Locate the cell with the specified text and output its [x, y] center coordinate. 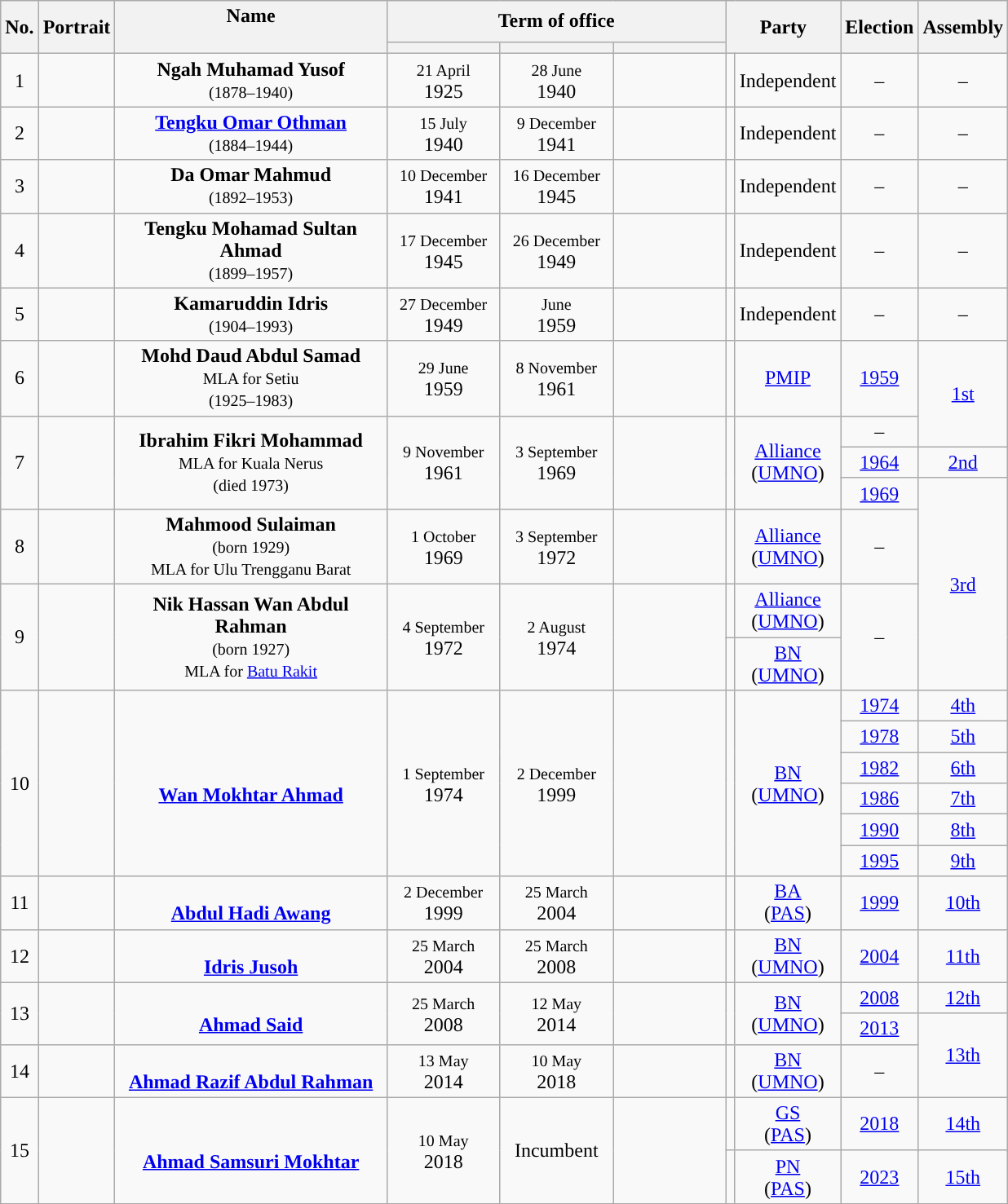
1 September1974 [444, 783]
3 September1972 [556, 546]
1986 [879, 799]
Ahmad Said [251, 1013]
13 [20, 1013]
12th [963, 998]
Ahmad Samsuri Mokhtar [251, 1150]
Election [879, 28]
3 [20, 186]
1999 [879, 903]
Da Omar Mahmud(1892–1953) [251, 186]
4 September1972 [444, 637]
June1959 [556, 315]
Assembly [963, 28]
10 December1941 [444, 186]
1 October1969 [444, 546]
1990 [879, 830]
21 April1925 [444, 80]
Term of office [556, 21]
8th [963, 830]
Party [783, 28]
3 September1969 [556, 462]
7th [963, 799]
4 [20, 250]
9 [20, 637]
10 [20, 783]
29 June1959 [444, 378]
BA(PAS) [788, 903]
12 May2014 [556, 1013]
1 [20, 80]
14th [963, 1123]
6 [20, 378]
2 August1974 [556, 637]
PN(PAS) [788, 1177]
8 [20, 546]
2nd [963, 462]
1964 [879, 462]
26 December1949 [556, 250]
2004 [879, 955]
3rd [963, 584]
13 May2014 [444, 1071]
2023 [879, 1177]
5 [20, 315]
2013 [879, 1029]
11th [963, 955]
Abdul Hadi Awang [251, 903]
Ibrahim Fikri MohammadMLA for Kuala Nerus(died 1973) [251, 462]
Wan Mokhtar Ahmad [251, 783]
1959 [879, 378]
12 [20, 955]
Tengku Mohamad Sultan Ahmad(1899–1957) [251, 250]
11 [20, 903]
Nik Hassan Wan Abdul Rahman(born 1927)MLA for Batu Rakit [251, 637]
1974 [879, 706]
1st [963, 394]
15th [963, 1177]
1978 [879, 737]
2018 [879, 1123]
Mahmood Sulaiman(born 1929)MLA for Ulu Trengganu Barat [251, 546]
6th [963, 768]
Mohd Daud Abdul SamadMLA for Setiu(1925–1983) [251, 378]
27 December1949 [444, 315]
9 December1941 [556, 134]
13th [963, 1055]
Incumbent [556, 1150]
15 July1940 [444, 134]
17 December1945 [444, 250]
28 June1940 [556, 80]
8 November1961 [556, 378]
5th [963, 737]
2008 [879, 998]
10th [963, 903]
Ahmad Razif Abdul Rahman [251, 1071]
9 November1961 [444, 462]
9th [963, 861]
GS(PAS) [788, 1123]
Name [251, 28]
15 [20, 1150]
7 [20, 462]
1995 [879, 861]
Ngah Muhamad Yusof(1878–1940) [251, 80]
4th [963, 706]
2 [20, 134]
No. [20, 28]
Idris Jusoh [251, 955]
Portrait [77, 28]
16 December1945 [556, 186]
1969 [879, 493]
PMIP [788, 378]
Tengku Omar Othman(1884–1944) [251, 134]
1982 [879, 768]
14 [20, 1071]
Kamaruddin Idris(1904–1993) [251, 315]
